Locate the cell with the specified text and output its [x, y] center coordinate. 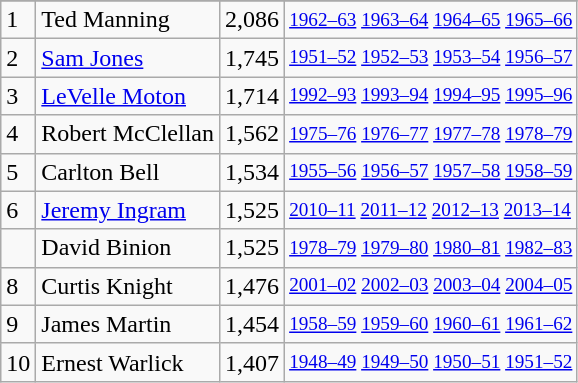
5 [18, 172]
Curtis Knight [128, 286]
2001–02 2002–03 2003–04 2004–05 [431, 286]
Sam Jones [128, 58]
1975–76 1976–77 1977–78 1978–79 [431, 134]
4 [18, 134]
2010–11 2011–12 2012–13 2013–14 [431, 210]
Robert McClellan [128, 134]
David Binion [128, 248]
1,534 [252, 172]
8 [18, 286]
1,476 [252, 286]
1958–59 1959–60 1960–61 1961–62 [431, 324]
Jeremy Ingram [128, 210]
1,454 [252, 324]
Ted Manning [128, 20]
2 [18, 58]
Ernest Warlick [128, 362]
1,745 [252, 58]
1955–56 1956–57 1957–58 1958–59 [431, 172]
3 [18, 96]
1951–52 1952–53 1953–54 1956–57 [431, 58]
James Martin [128, 324]
1,562 [252, 134]
1978–79 1979–80 1980–81 1982–83 [431, 248]
2,086 [252, 20]
6 [18, 210]
1948–49 1949–50 1950–51 1951–52 [431, 362]
1962–63 1963–64 1964–65 1965–66 [431, 20]
9 [18, 324]
10 [18, 362]
Carlton Bell [128, 172]
LeVelle Moton [128, 96]
1,407 [252, 362]
1 [18, 20]
1992–93 1993–94 1994–95 1995–96 [431, 96]
1,714 [252, 96]
